Extract the (x, y) coordinate from the center of the cell holding the provided text.  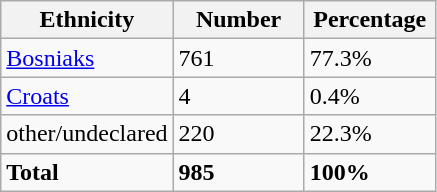
Croats (87, 96)
Number (238, 20)
other/undeclared (87, 134)
77.3% (370, 58)
Percentage (370, 20)
Ethnicity (87, 20)
Total (87, 172)
4 (238, 96)
Bosniaks (87, 58)
220 (238, 134)
100% (370, 172)
0.4% (370, 96)
761 (238, 58)
22.3% (370, 134)
985 (238, 172)
